Extract the (X, Y) coordinate from the center of the cell holding the provided text.  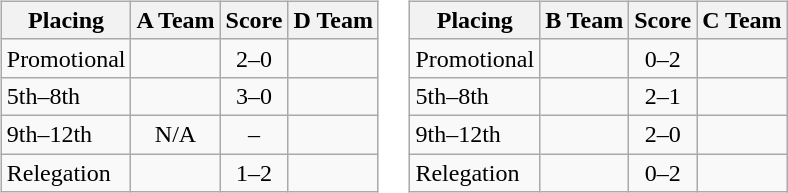
– (254, 134)
A Team (176, 20)
N/A (176, 134)
B Team (584, 20)
2–1 (663, 96)
C Team (742, 20)
3–0 (254, 96)
1–2 (254, 173)
D Team (333, 20)
